Scan for the cell matching the given text and deliver its (x, y) coordinate at center. 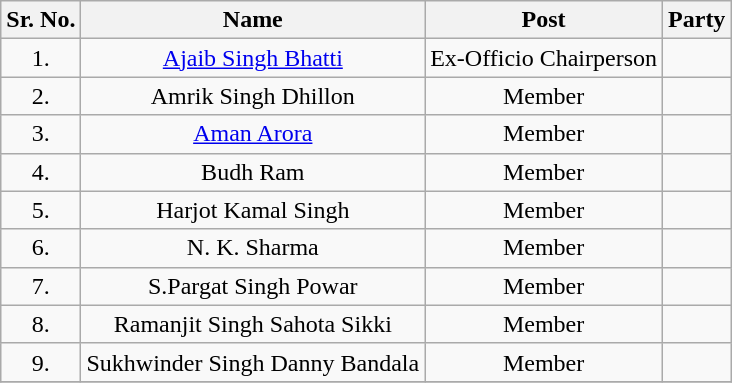
Harjot Kamal Singh (253, 210)
6. (41, 248)
2. (41, 96)
Sr. No. (41, 20)
Amrik Singh Dhillon (253, 96)
Aman Arora (253, 134)
Ex-Officio Chairperson (544, 58)
8. (41, 324)
Post (544, 20)
3. (41, 134)
7. (41, 286)
Party (697, 20)
Sukhwinder Singh Danny Bandala (253, 362)
5. (41, 210)
4. (41, 172)
N. K. Sharma (253, 248)
Budh Ram (253, 172)
Ramanjit Singh Sahota Sikki (253, 324)
1. (41, 58)
Name (253, 20)
9. (41, 362)
S.Pargat Singh Powar (253, 286)
Ajaib Singh Bhatti (253, 58)
